Detect which cell encompasses the target text, then output its (X, Y) center coordinate. 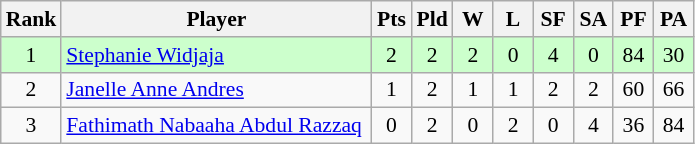
PA (673, 19)
Rank (32, 19)
30 (673, 55)
Pld (432, 19)
Stephanie Widjaja (216, 55)
SF (553, 19)
PF (633, 19)
Player (216, 19)
Pts (391, 19)
60 (633, 90)
Janelle Anne Andres (216, 90)
Fathimath Nabaaha Abdul Razzaq (216, 126)
SA (593, 19)
36 (633, 126)
W (473, 19)
L (513, 19)
66 (673, 90)
3 (32, 126)
